Detect which cell encompasses the target text, then output its (x, y) center coordinate. 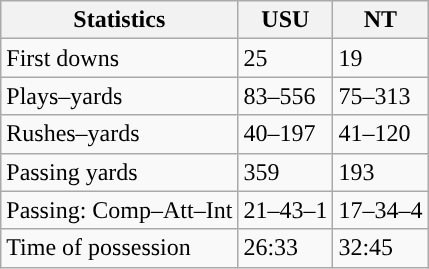
25 (286, 58)
Time of possession (120, 248)
Rushes–yards (120, 134)
32:45 (380, 248)
21–43–1 (286, 210)
NT (380, 20)
26:33 (286, 248)
USU (286, 20)
359 (286, 172)
Statistics (120, 20)
75–313 (380, 96)
83–556 (286, 96)
193 (380, 172)
Plays–yards (120, 96)
17–34–4 (380, 210)
41–120 (380, 134)
Passing yards (120, 172)
Passing: Comp–Att–Int (120, 210)
40–197 (286, 134)
First downs (120, 58)
19 (380, 58)
